Find where the given text appears and provide that cell's center as [x, y] coordinate. 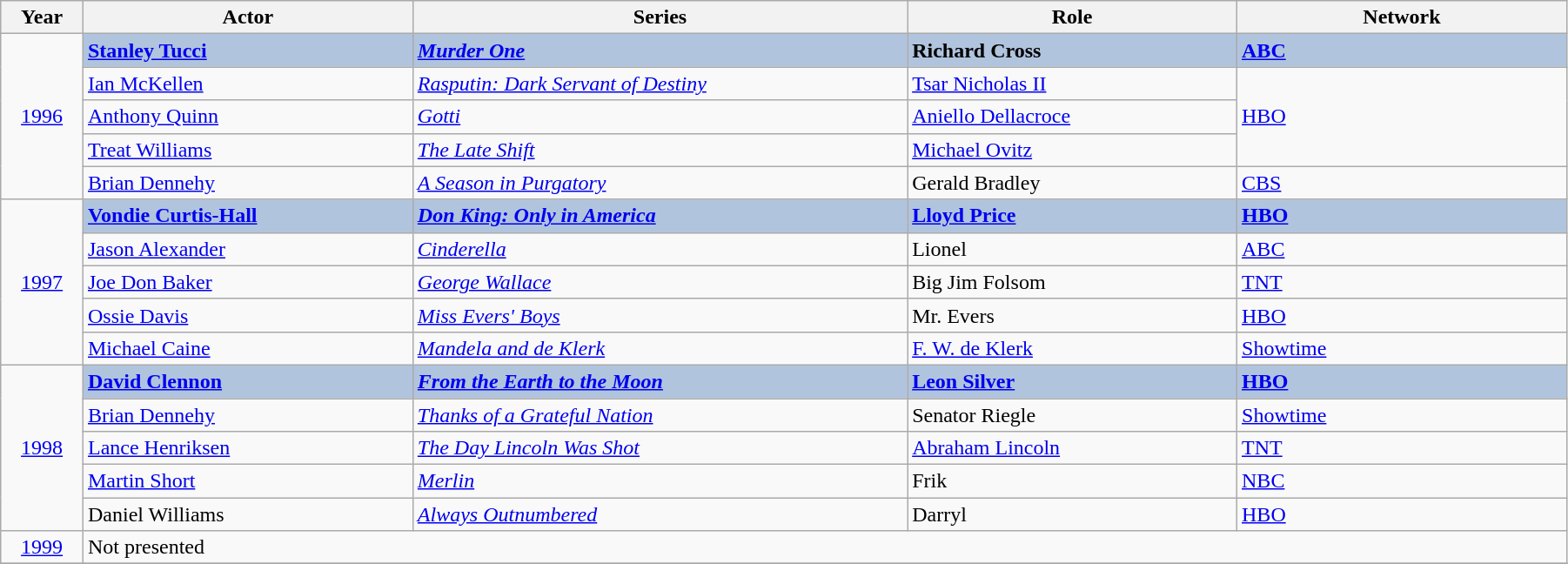
1996 [42, 117]
F. W. de Klerk [1072, 348]
Merlin [660, 481]
1999 [42, 547]
CBS [1403, 183]
Leon Silver [1072, 381]
Anthony Quinn [247, 117]
Role [1072, 17]
Mandela and de Klerk [660, 348]
Jason Alexander [247, 249]
George Wallace [660, 282]
Daniel Williams [247, 514]
David Clennon [247, 381]
From the Earth to the Moon [660, 381]
Michael Ovitz [1072, 150]
Gotti [660, 117]
Actor [247, 17]
Murder One [660, 50]
Senator Riegle [1072, 415]
A Season in Purgatory [660, 183]
Series [660, 17]
Ossie Davis [247, 315]
Year [42, 17]
Michael Caine [247, 348]
Joe Don Baker [247, 282]
Lance Henriksen [247, 448]
Network [1403, 17]
Always Outnumbered [660, 514]
1997 [42, 282]
Don King: Only in America [660, 216]
Aniello Dellacroce [1072, 117]
Lloyd Price [1072, 216]
Tsar Nicholas II [1072, 84]
Gerald Bradley [1072, 183]
The Late Shift [660, 150]
Treat Williams [247, 150]
Martin Short [247, 481]
Miss Evers' Boys [660, 315]
NBC [1403, 481]
Stanley Tucci [247, 50]
Big Jim Folsom [1072, 282]
Not presented [825, 547]
Abraham Lincoln [1072, 448]
The Day Lincoln Was Shot [660, 448]
Frik [1072, 481]
Lionel [1072, 249]
Mr. Evers [1072, 315]
Richard Cross [1072, 50]
Thanks of a Grateful Nation [660, 415]
Darryl [1072, 514]
1998 [42, 447]
Cinderella [660, 249]
Rasputin: Dark Servant of Destiny [660, 84]
Vondie Curtis-Hall [247, 216]
Ian McKellen [247, 84]
